Search for the cell housing the specified text and yield its (X, Y) center coordinate. 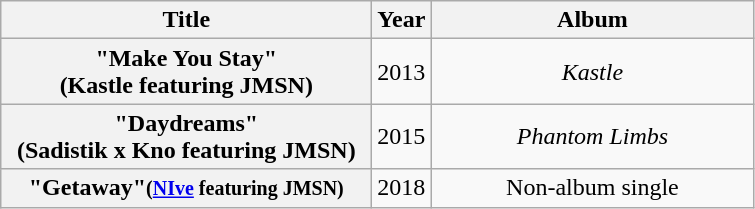
Album (592, 20)
Title (186, 20)
2015 (402, 136)
Phantom Limbs (592, 136)
2013 (402, 72)
Kastle (592, 72)
"Getaway"(NIve featuring JMSN) (186, 188)
2018 (402, 188)
"Make You Stay"(Kastle featuring JMSN) (186, 72)
"Daydreams"(Sadistik x Kno featuring JMSN) (186, 136)
Non-album single (592, 188)
Year (402, 20)
